Output the (x, y) coordinate of the center of the cell containing the given text.  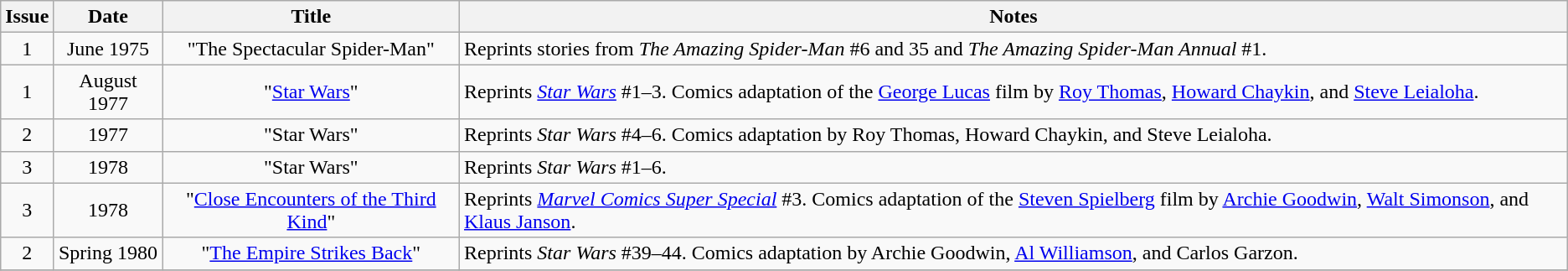
Date (108, 17)
Issue (27, 17)
Reprints stories from The Amazing Spider-Man #6 and 35 and The Amazing Spider-Man Annual #1. (1014, 49)
"The Empire Strikes Back" (311, 253)
June 1975 (108, 49)
Title (311, 17)
Reprints Marvel Comics Super Special #3. Comics adaptation of the Steven Spielberg film by Archie Goodwin, Walt Simonson, and Klaus Janson. (1014, 210)
"Close Encounters of the Third Kind" (311, 210)
Reprints Star Wars #39–44. Comics adaptation by Archie Goodwin, Al Williamson, and Carlos Garzon. (1014, 253)
"The Spectacular Spider-Man" (311, 49)
August 1977 (108, 92)
1977 (108, 135)
Spring 1980 (108, 253)
Reprints Star Wars #4–6. Comics adaptation by Roy Thomas, Howard Chaykin, and Steve Leialoha. (1014, 135)
Notes (1014, 17)
Reprints Star Wars #1–3. Comics adaptation of the George Lucas film by Roy Thomas, Howard Chaykin, and Steve Leialoha. (1014, 92)
Reprints Star Wars #1–6. (1014, 167)
